Detect which cell encompasses the target text, then output its (X, Y) center coordinate. 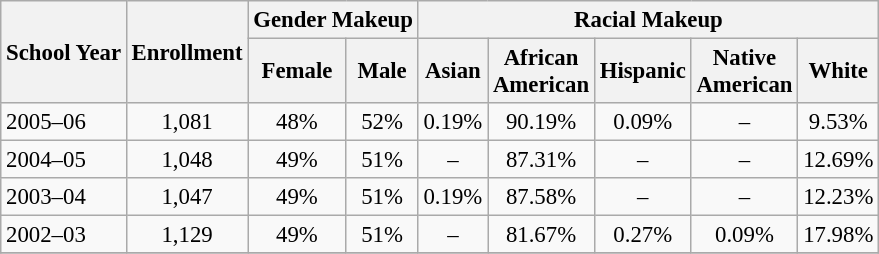
Asian (452, 72)
87.31% (542, 160)
0.27% (642, 235)
School Year (64, 52)
Gender Makeup (333, 20)
White (838, 72)
2005–06 (64, 122)
1,081 (187, 122)
12.23% (838, 197)
9.53% (838, 122)
48% (297, 122)
Native American (744, 72)
90.19% (542, 122)
52% (382, 122)
81.67% (542, 235)
African American (542, 72)
Enrollment (187, 52)
1,047 (187, 197)
Female (297, 72)
Male (382, 72)
87.58% (542, 197)
1,129 (187, 235)
2004–05 (64, 160)
17.98% (838, 235)
12.69% (838, 160)
Hispanic (642, 72)
2003–04 (64, 197)
1,048 (187, 160)
Racial Makeup (648, 20)
2002–03 (64, 235)
